Output the [X, Y] coordinate of the center of the cell containing the given text.  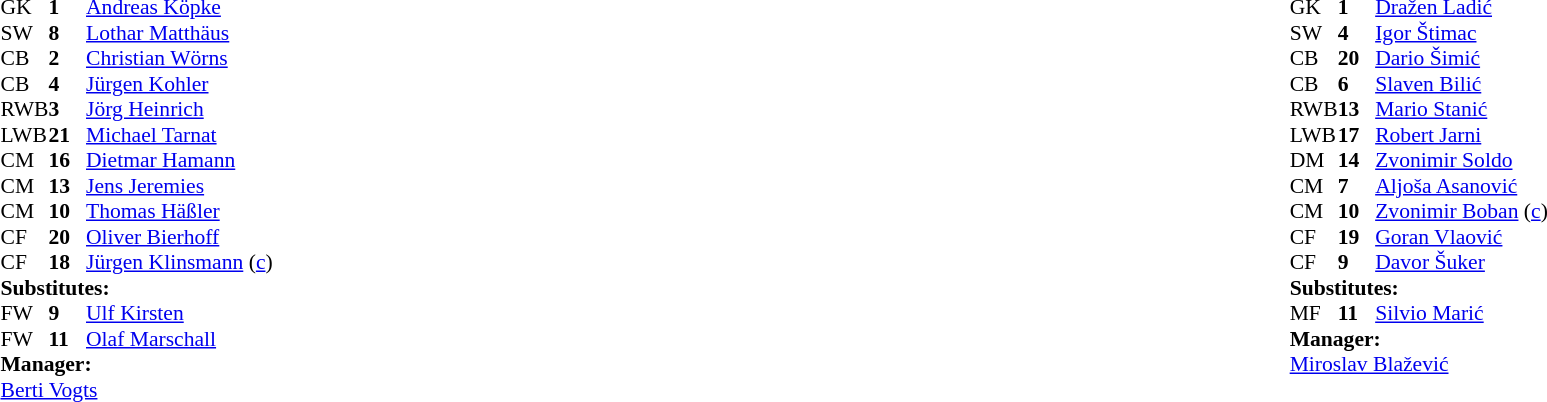
Jens Jeremies [180, 186]
14 [1357, 161]
6 [1357, 84]
21 [67, 135]
Oliver Bierhoff [180, 237]
8 [67, 33]
16 [67, 161]
Manager: [136, 365]
Thomas Häßler [180, 211]
19 [1357, 237]
Dietmar Hamann [180, 161]
7 [1357, 186]
Ulf Kirsten [180, 313]
Michael Tarnat [180, 135]
3 [67, 109]
17 [1357, 135]
Jörg Heinrich [180, 109]
2 [67, 59]
DM [1314, 161]
Substitutes: [136, 288]
Jürgen Klinsmann (c) [180, 263]
Jürgen Kohler [180, 84]
Christian Wörns [180, 59]
Lothar Matthäus [180, 33]
MF [1314, 313]
18 [67, 263]
Olaf Marschall [180, 339]
